From the cell containing the given text, extract its center point as [x, y] coordinate. 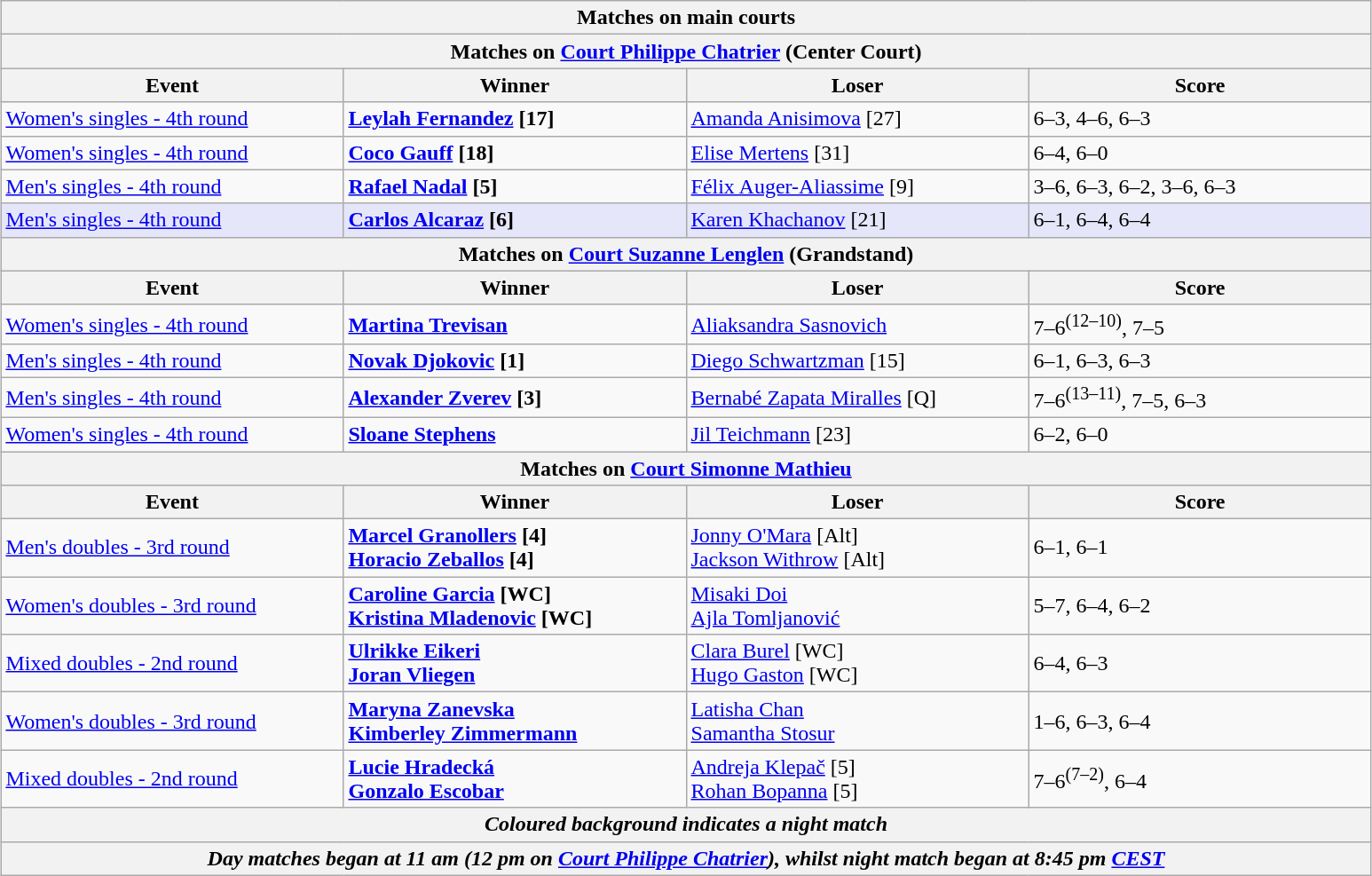
Latisha Chan Samantha Stosur [857, 721]
6–2, 6–0 [1200, 434]
Diego Schwartzman [15] [857, 361]
Marcel Granollers [4] Horacio Zeballos [4] [515, 548]
Coloured background indicates a night match [686, 825]
Martina Trevisan [515, 325]
Carlos Alcaraz [6] [515, 220]
Amanda Anisimova [27] [857, 119]
Coco Gauff [18] [515, 153]
Bernabé Zapata Miralles [Q] [857, 398]
1–6, 6–3, 6–4 [1200, 721]
Novak Djokovic [1] [515, 361]
6–1, 6–1 [1200, 548]
Aliaksandra Sasnovich [857, 325]
Jonny O'Mara [Alt] Jackson Withrow [Alt] [857, 548]
Ulrikke Eikeri Joran Vliegen [515, 664]
6–3, 4–6, 6–3 [1200, 119]
Matches on main courts [686, 18]
6–1, 6–3, 6–3 [1200, 361]
Andreja Klepač [5] Rohan Bopanna [5] [857, 779]
Leylah Fernandez [17] [515, 119]
Alexander Zverev [3] [515, 398]
6–4, 6–3 [1200, 664]
Matches on Court Suzanne Lenglen (Grandstand) [686, 254]
Matches on Court Philippe Chatrier (Center Court) [686, 51]
Rafael Nadal [5] [515, 186]
6–4, 6–0 [1200, 153]
Jil Teichmann [23] [857, 434]
Misaki Doi Ajla Tomljanović [857, 605]
Maryna Zanevska Kimberley Zimmermann [515, 721]
7–6(12–10), 7–5 [1200, 325]
7–6(13–11), 7–5, 6–3 [1200, 398]
Karen Khachanov [21] [857, 220]
5–7, 6–4, 6–2 [1200, 605]
Clara Burel [WC] Hugo Gaston [WC] [857, 664]
Matches on Court Simonne Mathieu [686, 469]
Men's doubles - 3rd round [172, 548]
7–6(7–2), 6–4 [1200, 779]
Elise Mertens [31] [857, 153]
Félix Auger-Aliassime [9] [857, 186]
Day matches began at 11 am (12 pm on Court Philippe Chatrier), whilst night match began at 8:45 pm CEST [686, 858]
6–1, 6–4, 6–4 [1200, 220]
3–6, 6–3, 6–2, 3–6, 6–3 [1200, 186]
Caroline Garcia [WC] Kristina Mladenovic [WC] [515, 605]
Lucie Hradecká Gonzalo Escobar [515, 779]
Sloane Stephens [515, 434]
